Return the (X, Y) coordinate for the center point of the cell that contains the specified text.  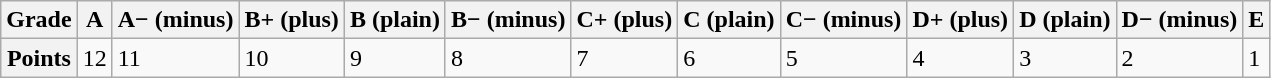
5 (844, 58)
Grade (39, 20)
C+ (plus) (624, 20)
9 (394, 58)
10 (292, 58)
E (1256, 20)
B (plain) (394, 20)
C− (minus) (844, 20)
2 (1180, 58)
8 (508, 58)
11 (176, 58)
3 (1065, 58)
4 (960, 58)
C (plain) (729, 20)
6 (729, 58)
B− (minus) (508, 20)
D− (minus) (1180, 20)
D+ (plus) (960, 20)
7 (624, 58)
Points (39, 58)
12 (94, 58)
B+ (plus) (292, 20)
A (94, 20)
1 (1256, 58)
A− (minus) (176, 20)
D (plain) (1065, 20)
